Determine the [X, Y] coordinate at the center of the cell enclosing the given text.  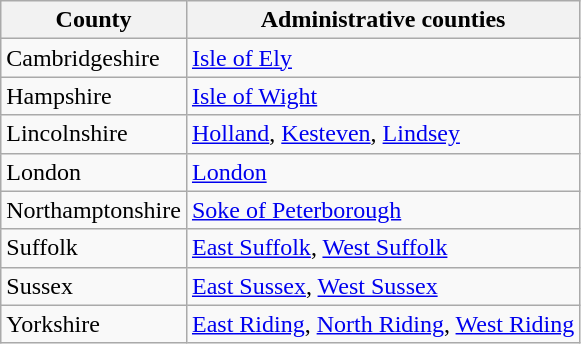
County [94, 20]
Northamptonshire [94, 210]
Administrative counties [382, 20]
Suffolk [94, 248]
Isle of Wight [382, 96]
Soke of Peterborough [382, 210]
Yorkshire [94, 324]
Cambridgeshire [94, 58]
Holland, Kesteven, Lindsey [382, 134]
East Sussex, West Sussex [382, 286]
East Riding, North Riding, West Riding [382, 324]
Hampshire [94, 96]
Lincolnshire [94, 134]
Isle of Ely [382, 58]
East Suffolk, West Suffolk [382, 248]
Sussex [94, 286]
